Identify which cell holds the provided text, then report its (x, y) central coordinate. 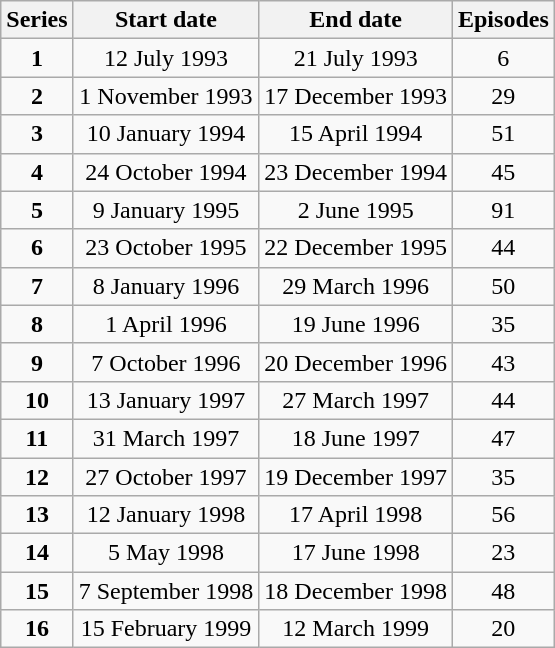
19 December 1997 (356, 477)
51 (503, 134)
17 June 1998 (356, 553)
2 June 1995 (356, 210)
23 October 1995 (166, 248)
17 December 1993 (356, 96)
End date (356, 20)
14 (37, 553)
56 (503, 515)
3 (37, 134)
13 January 1997 (166, 400)
17 April 1998 (356, 515)
20 (503, 629)
9 January 1995 (166, 210)
20 December 1996 (356, 362)
11 (37, 438)
10 January 1994 (166, 134)
15 April 1994 (356, 134)
22 December 1995 (356, 248)
9 (37, 362)
45 (503, 172)
27 March 1997 (356, 400)
43 (503, 362)
12 March 1999 (356, 629)
16 (37, 629)
Series (37, 20)
12 July 1993 (166, 58)
12 January 1998 (166, 515)
18 June 1997 (356, 438)
Episodes (503, 20)
15 February 1999 (166, 629)
50 (503, 286)
23 (503, 553)
13 (37, 515)
31 March 1997 (166, 438)
48 (503, 591)
29 March 1996 (356, 286)
29 (503, 96)
5 (37, 210)
2 (37, 96)
12 (37, 477)
19 June 1996 (356, 324)
4 (37, 172)
21 July 1993 (356, 58)
5 May 1998 (166, 553)
8 January 1996 (166, 286)
1 (37, 58)
1 November 1993 (166, 96)
15 (37, 591)
7 (37, 286)
Start date (166, 20)
10 (37, 400)
7 October 1996 (166, 362)
27 October 1997 (166, 477)
24 October 1994 (166, 172)
23 December 1994 (356, 172)
47 (503, 438)
7 September 1998 (166, 591)
8 (37, 324)
1 April 1996 (166, 324)
91 (503, 210)
18 December 1998 (356, 591)
